Identify which cell holds the provided text, then report its [X, Y] central coordinate. 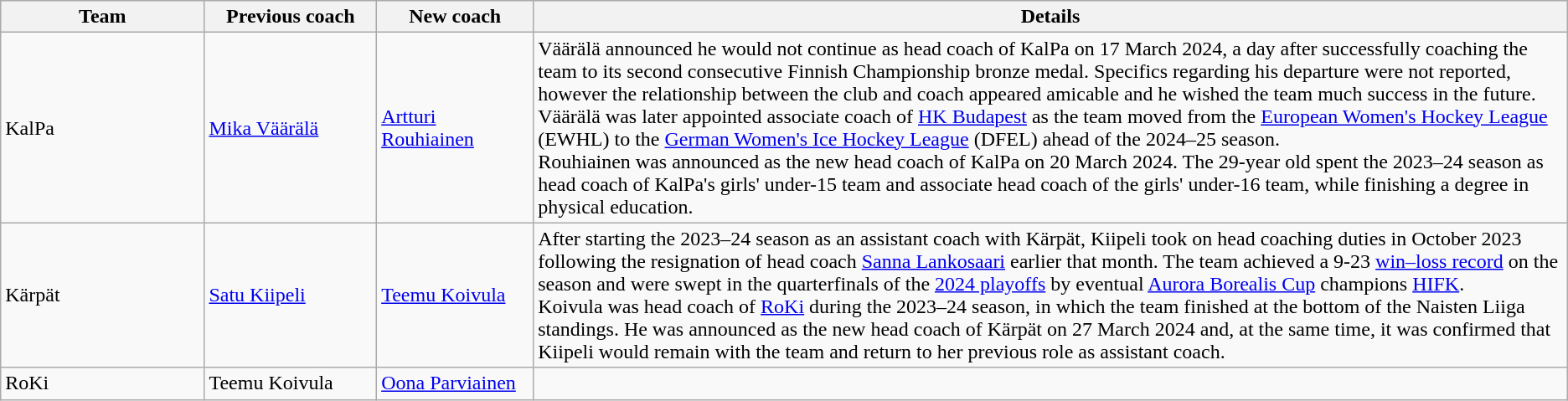
KalPa [102, 127]
Oona Parviainen [456, 383]
Previous coach [291, 17]
Artturi Rouhiainen [456, 127]
RoKi [102, 383]
Team [102, 17]
New coach [456, 17]
Satu Kiipeli [291, 295]
Kärpät [102, 295]
Details [1050, 17]
Mika Väärälä [291, 127]
